From the cell containing the given text, extract its center point as [X, Y] coordinate. 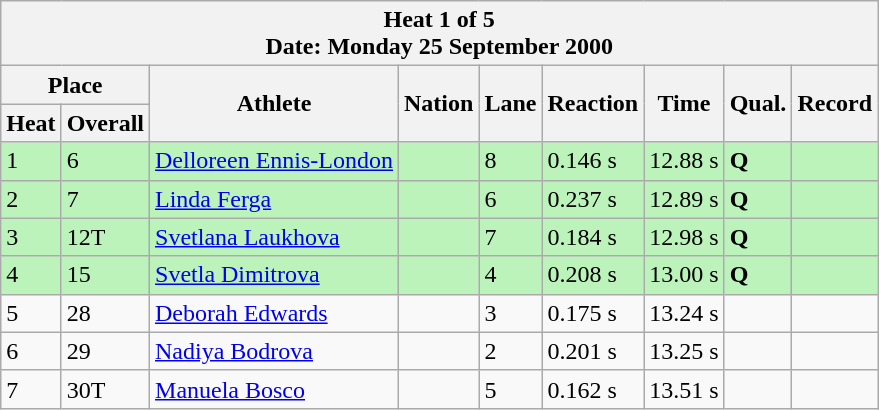
Nadiya Bodrova [274, 351]
Record [835, 104]
Overall [105, 123]
13.24 s [684, 313]
Qual. [758, 104]
Linda Ferga [274, 199]
Svetla Dimitrova [274, 275]
1 [31, 161]
Manuela Bosco [274, 389]
12.88 s [684, 161]
Reaction [593, 104]
12.98 s [684, 237]
28 [105, 313]
13.51 s [684, 389]
Athlete [274, 104]
0.146 s [593, 161]
Time [684, 104]
0.237 s [593, 199]
13.25 s [684, 351]
Heat [31, 123]
0.175 s [593, 313]
Place [76, 85]
30T [105, 389]
12.89 s [684, 199]
Lane [510, 104]
Nation [439, 104]
Deborah Edwards [274, 313]
0.184 s [593, 237]
Delloreen Ennis-London [274, 161]
15 [105, 275]
Heat 1 of 5 Date: Monday 25 September 2000 [440, 34]
12T [105, 237]
0.162 s [593, 389]
13.00 s [684, 275]
8 [510, 161]
0.208 s [593, 275]
29 [105, 351]
Svetlana Laukhova [274, 237]
0.201 s [593, 351]
